Output the (x, y) coordinate of the center of the cell containing the given text.  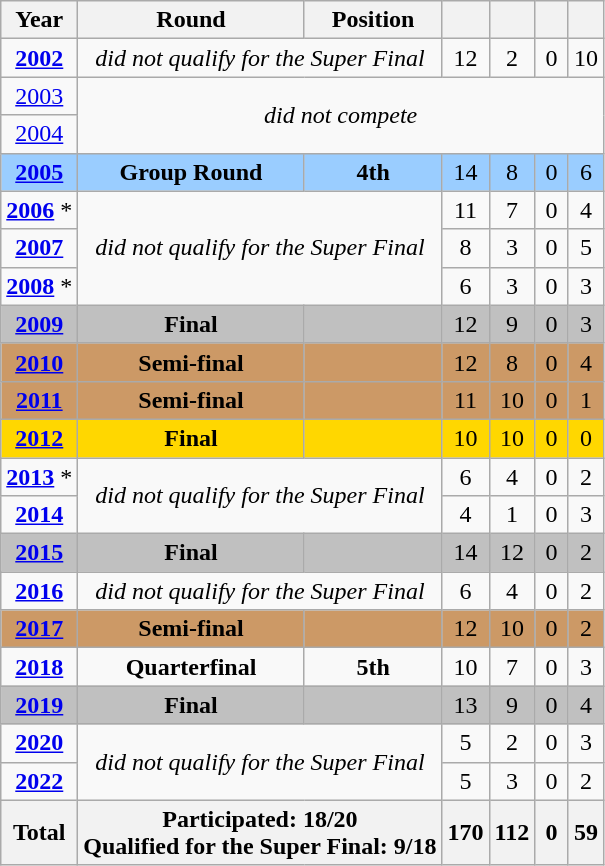
2005 (40, 172)
2013 * (40, 477)
2006 * (40, 210)
2017 (40, 629)
2003 (40, 96)
59 (586, 832)
2011 (40, 400)
Year (40, 20)
Round (191, 20)
did not compete (341, 115)
4th (373, 172)
Group Round (191, 172)
2004 (40, 134)
2019 (40, 705)
2002 (40, 58)
13 (466, 705)
Participated: 18/20Qualified for the Super Final: 9/18 (260, 832)
2020 (40, 743)
Total (40, 832)
2016 (40, 591)
2014 (40, 515)
2007 (40, 248)
2009 (40, 324)
Position (373, 20)
170 (466, 832)
2010 (40, 362)
2008 * (40, 286)
2022 (40, 781)
Quarterfinal (191, 667)
5th (373, 667)
2015 (40, 553)
112 (512, 832)
2012 (40, 438)
2018 (40, 667)
